Detect which cell encompasses the target text, then output its [x, y] center coordinate. 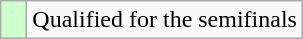
Qualified for the semifinals [165, 20]
